Return the [X, Y] coordinate for the center point of the cell that contains the specified text.  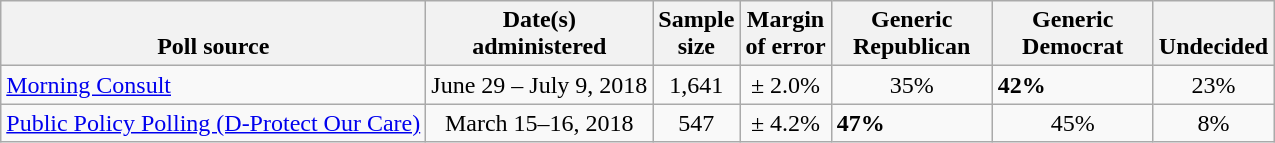
47% [912, 123]
35% [912, 85]
1,641 [696, 85]
± 4.2% [786, 123]
42% [1072, 85]
GenericRepublican [912, 34]
June 29 – July 9, 2018 [540, 85]
Undecided [1213, 34]
± 2.0% [786, 85]
March 15–16, 2018 [540, 123]
GenericDemocrat [1072, 34]
Public Policy Polling (D-Protect Our Care) [214, 123]
8% [1213, 123]
Date(s)administered [540, 34]
Marginof error [786, 34]
Poll source [214, 34]
Samplesize [696, 34]
23% [1213, 85]
Morning Consult [214, 85]
45% [1072, 123]
547 [696, 123]
